From the cell containing the given text, extract its center point as (X, Y) coordinate. 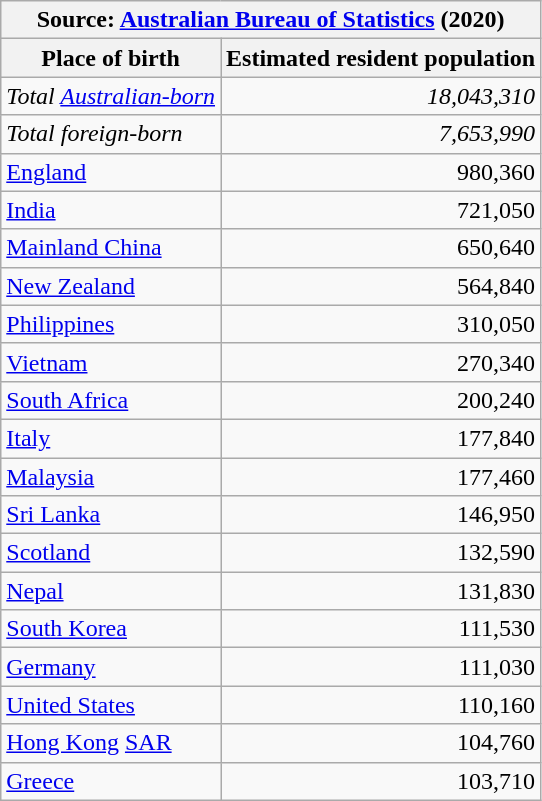
146,950 (381, 515)
721,050 (381, 210)
Nepal (111, 591)
United States (111, 705)
Place of birth (111, 58)
South Korea (111, 629)
650,640 (381, 248)
Germany (111, 667)
Scotland (111, 553)
Estimated resident population (381, 58)
Philippines (111, 324)
Malaysia (111, 477)
111,030 (381, 667)
South Africa (111, 400)
111,530 (381, 629)
India (111, 210)
Italy (111, 438)
103,710 (381, 781)
7,653,990 (381, 134)
New Zealand (111, 286)
Total foreign-born (111, 134)
270,340 (381, 362)
England (111, 172)
564,840 (381, 286)
Total Australian-born (111, 96)
177,460 (381, 477)
Hong Kong SAR (111, 743)
Greece (111, 781)
Sri Lanka (111, 515)
980,360 (381, 172)
310,050 (381, 324)
132,590 (381, 553)
131,830 (381, 591)
Mainland China (111, 248)
200,240 (381, 400)
104,760 (381, 743)
Source: Australian Bureau of Statistics (2020) (271, 20)
18,043,310 (381, 96)
177,840 (381, 438)
Vietnam (111, 362)
110,160 (381, 705)
